Search for the cell housing the specified text and yield its (X, Y) center coordinate. 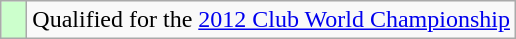
Qualified for the 2012 Club World Championship (272, 20)
